Return the [x, y] coordinate for the center point of the cell that contains the specified text.  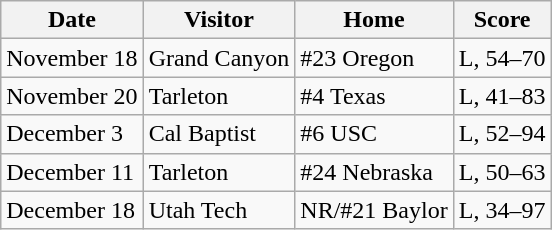
L, 34–97 [502, 210]
Utah Tech [219, 210]
L, 41–83 [502, 96]
#6 USC [374, 134]
December 11 [72, 172]
#23 Oregon [374, 58]
#4 Texas [374, 96]
November 18 [72, 58]
Score [502, 20]
L, 50–63 [502, 172]
#24 Nebraska [374, 172]
Date [72, 20]
L, 54–70 [502, 58]
November 20 [72, 96]
Home [374, 20]
Grand Canyon [219, 58]
L, 52–94 [502, 134]
NR/#21 Baylor [374, 210]
Cal Baptist [219, 134]
December 3 [72, 134]
Visitor [219, 20]
December 18 [72, 210]
